Detect which cell encompasses the target text, then output its (X, Y) center coordinate. 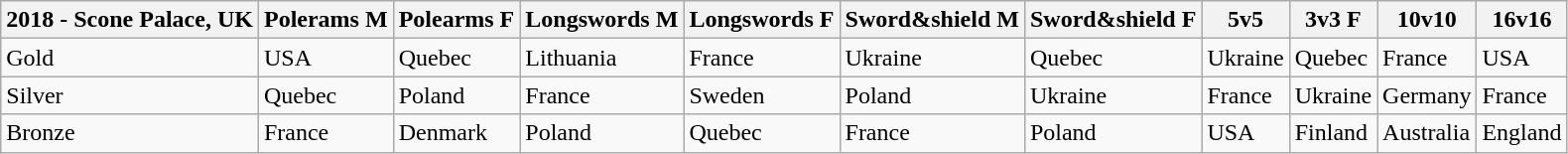
England (1522, 133)
Silver (130, 95)
Finland (1333, 133)
Denmark (457, 133)
16v16 (1522, 20)
Sword&shield M (932, 20)
Polearms F (457, 20)
Bronze (130, 133)
3v3 F (1333, 20)
Australia (1427, 133)
Sword&shield F (1112, 20)
Longswords F (762, 20)
5v5 (1245, 20)
Lithuania (601, 58)
Sweden (762, 95)
Germany (1427, 95)
Polerams M (326, 20)
Longswords M (601, 20)
Gold (130, 58)
10v10 (1427, 20)
2018 - Scone Palace, UK (130, 20)
